Scan for the cell matching the given text and deliver its [x, y] coordinate at center. 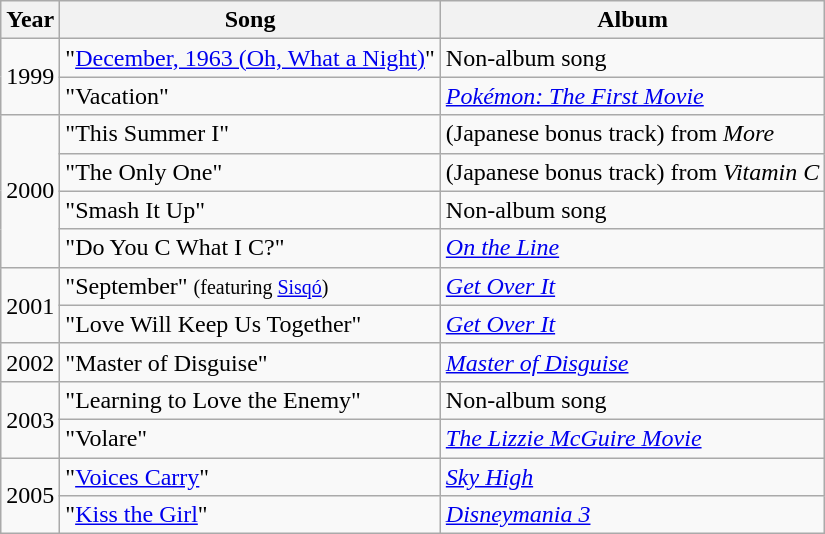
Year [30, 20]
Sky High [632, 477]
Song [250, 20]
"Volare" [250, 438]
"Love Will Keep Us Together" [250, 324]
Master of Disguise [632, 362]
"Voices Carry" [250, 477]
"Vacation" [250, 96]
Pokémon: The First Movie [632, 96]
Disneymania 3 [632, 515]
2000 [30, 191]
"Master of Disguise" [250, 362]
"This Summer I" [250, 134]
1999 [30, 77]
"December, 1963 (Oh, What a Night)" [250, 58]
"September" (featuring Sisqó) [250, 286]
"The Only One" [250, 172]
"Learning to Love the Enemy" [250, 400]
2003 [30, 419]
Album [632, 20]
2005 [30, 496]
2001 [30, 305]
(Japanese bonus track) from More [632, 134]
The Lizzie McGuire Movie [632, 438]
On the Line [632, 248]
"Do You C What I C?" [250, 248]
"Kiss the Girl" [250, 515]
(Japanese bonus track) from Vitamin C [632, 172]
2002 [30, 362]
"Smash It Up" [250, 210]
